Find where the given text appears and provide that cell's center as (X, Y) coordinate. 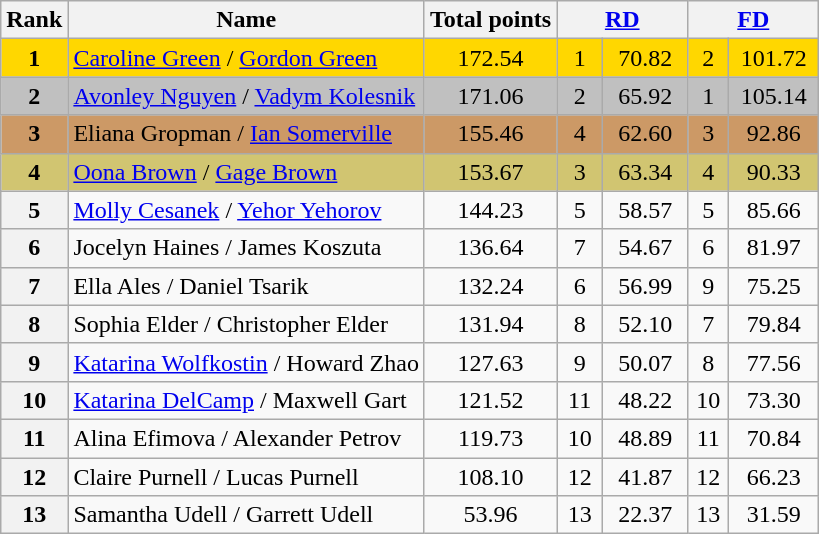
131.94 (490, 324)
Ella Ales / Daniel Tsarik (246, 286)
66.23 (774, 477)
48.22 (646, 400)
101.72 (774, 58)
Sophia Elder / Christopher Elder (246, 324)
92.86 (774, 134)
Molly Cesanek / Yehor Yehorov (246, 210)
144.23 (490, 210)
63.34 (646, 172)
70.84 (774, 438)
Samantha Udell / Garrett Udell (246, 515)
41.87 (646, 477)
127.63 (490, 362)
85.66 (774, 210)
105.14 (774, 96)
70.82 (646, 58)
Claire Purnell / Lucas Purnell (246, 477)
Eliana Gropman / Ian Somerville (246, 134)
62.60 (646, 134)
48.89 (646, 438)
90.33 (774, 172)
22.37 (646, 515)
121.52 (490, 400)
58.57 (646, 210)
Alina Efimova / Alexander Petrov (246, 438)
Oona Brown / Gage Brown (246, 172)
Katarina Wolfkostin / Howard Zhao (246, 362)
153.67 (490, 172)
77.56 (774, 362)
50.07 (646, 362)
119.73 (490, 438)
56.99 (646, 286)
81.97 (774, 248)
53.96 (490, 515)
31.59 (774, 515)
Katarina DelCamp / Maxwell Gart (246, 400)
Name (246, 20)
Rank (34, 20)
52.10 (646, 324)
155.46 (490, 134)
54.67 (646, 248)
75.25 (774, 286)
Jocelyn Haines / James Koszuta (246, 248)
FD (754, 20)
65.92 (646, 96)
Caroline Green / Gordon Green (246, 58)
Total points (490, 20)
73.30 (774, 400)
Avonley Nguyen / Vadym Kolesnik (246, 96)
171.06 (490, 96)
108.10 (490, 477)
136.64 (490, 248)
79.84 (774, 324)
132.24 (490, 286)
RD (622, 20)
172.54 (490, 58)
